Provide the [x, y] coordinate of the cell's center where the given text is located.  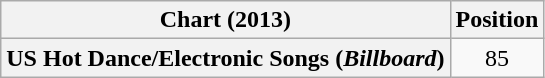
Position [497, 20]
85 [497, 58]
US Hot Dance/Electronic Songs (Billboard) [226, 58]
Chart (2013) [226, 20]
